For the text-containing cell, return its midpoint in [x, y] coordinate format. 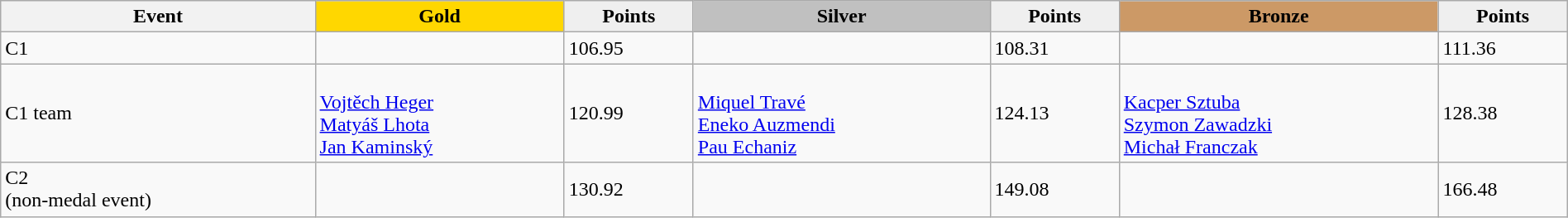
Miquel TravéEneko AuzmendiPau Echaniz [842, 113]
Gold [440, 17]
Vojtěch HegerMatyáš LhotaJan Kaminský [440, 113]
124.13 [1054, 113]
166.48 [1503, 189]
130.92 [629, 189]
128.38 [1503, 113]
C1 team [158, 113]
Bronze [1279, 17]
108.31 [1054, 48]
Kacper SztubaSzymon ZawadzkiMichał Franczak [1279, 113]
149.08 [1054, 189]
Event [158, 17]
C1 [158, 48]
Silver [842, 17]
111.36 [1503, 48]
106.95 [629, 48]
C2(non-medal event) [158, 189]
120.99 [629, 113]
